Search for the cell housing the specified text and yield its [X, Y] center coordinate. 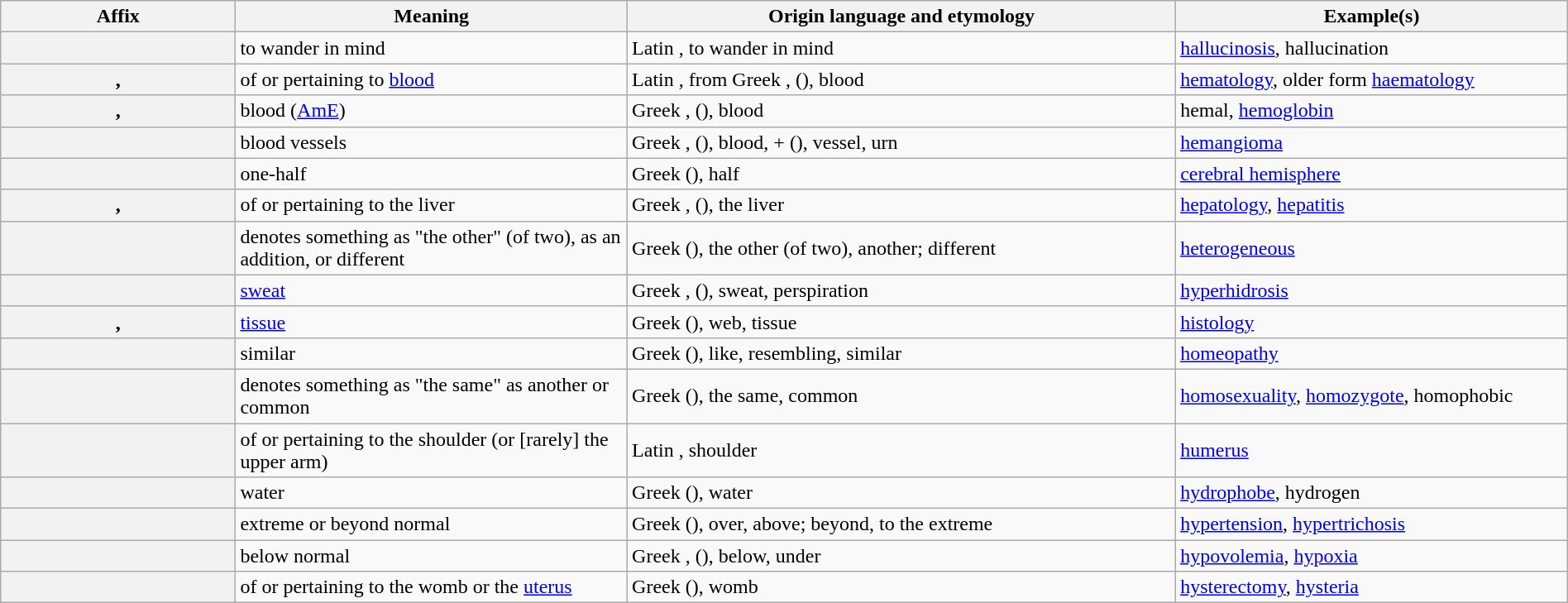
Affix [118, 17]
hematology, older form haematology [1372, 79]
Meaning [432, 17]
hallucinosis, hallucination [1372, 48]
hepatology, hepatitis [1372, 205]
extreme or beyond normal [432, 524]
denotes something as "the same" as another or common [432, 395]
Greek (), over, above; beyond, to the extreme [901, 524]
denotes something as "the other" (of two), as an addition, or different [432, 248]
Greek (), web, tissue [901, 322]
blood (AmE) [432, 111]
hyperhidrosis [1372, 290]
Origin language and etymology [901, 17]
Greek , (), blood, + (), vessel, urn [901, 142]
hydrophobe, hydrogen [1372, 493]
tissue [432, 322]
sweat [432, 290]
water [432, 493]
Greek (), the same, common [901, 395]
Latin , shoulder [901, 450]
Greek , (), blood [901, 111]
to wander in mind [432, 48]
hypertension, hypertrichosis [1372, 524]
of or pertaining to the womb or the uterus [432, 587]
below normal [432, 556]
cerebral hemisphere [1372, 174]
Example(s) [1372, 17]
Greek (), water [901, 493]
similar [432, 353]
homosexuality, homozygote, homophobic [1372, 395]
of or pertaining to the liver [432, 205]
blood vessels [432, 142]
hysterectomy, hysteria [1372, 587]
heterogeneous [1372, 248]
Greek (), the other (of two), another; different [901, 248]
of or pertaining to blood [432, 79]
Greek (), womb [901, 587]
Greek (), like, resembling, similar [901, 353]
Latin , to wander in mind [901, 48]
one-half [432, 174]
hypovolemia, hypoxia [1372, 556]
homeopathy [1372, 353]
humerus [1372, 450]
histology [1372, 322]
Greek (), half [901, 174]
hemangioma [1372, 142]
Greek , (), sweat, perspiration [901, 290]
Greek , (), below, under [901, 556]
of or pertaining to the shoulder (or [rarely] the upper arm) [432, 450]
Latin , from Greek , (), blood [901, 79]
Greek , (), the liver [901, 205]
hemal, hemoglobin [1372, 111]
